Extract the [x, y] coordinate from the center of the cell holding the provided text.  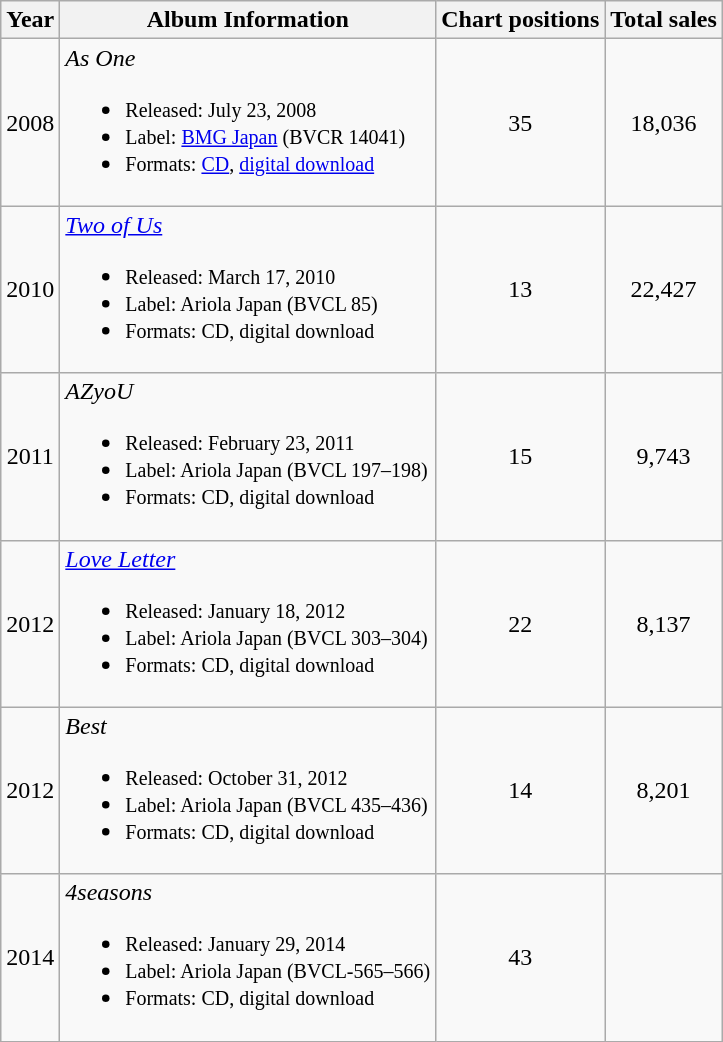
8,201 [664, 790]
13 [520, 290]
2010 [30, 290]
2014 [30, 958]
Album Information [248, 20]
43 [520, 958]
Love LetterReleased: January 18, 2012Label: Ariola Japan (BVCL 303–304)Formats: CD, digital download [248, 624]
15 [520, 456]
22,427 [664, 290]
Total sales [664, 20]
2008 [30, 122]
18,036 [664, 122]
4seasonsReleased: January 29, 2014Label: Ariola Japan (BVCL-565–566)Formats: CD, digital download [248, 958]
9,743 [664, 456]
BestReleased: October 31, 2012Label: Ariola Japan (BVCL 435–436)Formats: CD, digital download [248, 790]
Year [30, 20]
AZyoUReleased: February 23, 2011Label: Ariola Japan (BVCL 197–198)Formats: CD, digital download [248, 456]
As OneReleased: July 23, 2008Label: BMG Japan (BVCR 14041)Formats: CD, digital download [248, 122]
35 [520, 122]
Chart positions [520, 20]
22 [520, 624]
14 [520, 790]
Two of UsReleased: March 17, 2010Label: Ariola Japan (BVCL 85)Formats: CD, digital download [248, 290]
8,137 [664, 624]
2011 [30, 456]
